Return the (x, y) coordinate for the center point of the cell that contains the specified text.  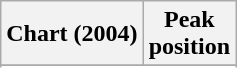
Peakposition (189, 34)
Chart (2004) (72, 34)
